Pinpoint the cell where the given text exists, returning its [x, y] midpoint coordinate. 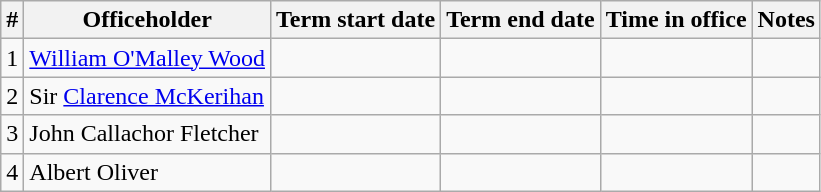
William O'Malley Wood [148, 58]
Notes [786, 20]
2 [12, 96]
Time in office [676, 20]
John Callachor Fletcher [148, 134]
4 [12, 172]
Sir Clarence McKerihan [148, 96]
1 [12, 58]
# [12, 20]
Albert Oliver [148, 172]
Term start date [355, 20]
Term end date [521, 20]
Officeholder [148, 20]
3 [12, 134]
